Detect which cell encompasses the target text, then output its (x, y) center coordinate. 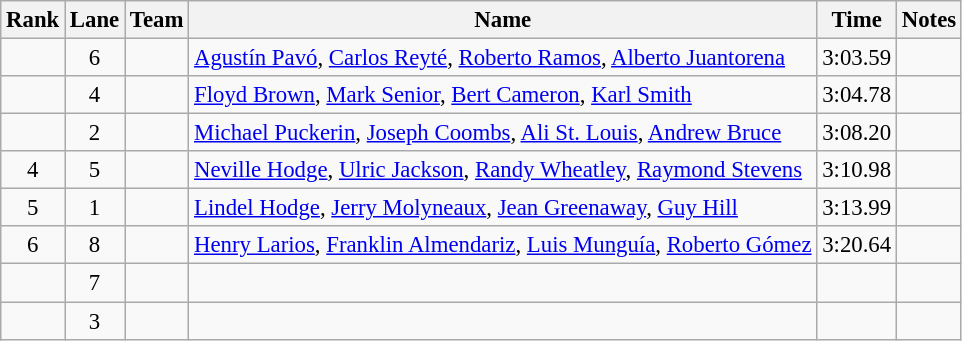
Team (157, 20)
1 (95, 208)
3 (95, 321)
Rank (33, 20)
Floyd Brown, Mark Senior, Bert Cameron, Karl Smith (503, 95)
Henry Larios, Franklin Almendariz, Luis Munguía, Roberto Gómez (503, 245)
3:08.20 (857, 133)
Notes (928, 20)
3:20.64 (857, 245)
Agustín Pavó, Carlos Reyté, Roberto Ramos, Alberto Juantorena (503, 58)
Lane (95, 20)
7 (95, 283)
Neville Hodge, Ulric Jackson, Randy Wheatley, Raymond Stevens (503, 170)
8 (95, 245)
Lindel Hodge, Jerry Molyneaux, Jean Greenaway, Guy Hill (503, 208)
3:03.59 (857, 58)
Michael Puckerin, Joseph Coombs, Ali St. Louis, Andrew Bruce (503, 133)
3:04.78 (857, 95)
3:10.98 (857, 170)
2 (95, 133)
3:13.99 (857, 208)
Time (857, 20)
Name (503, 20)
